Return (X, Y) of the center of cell containing provided text 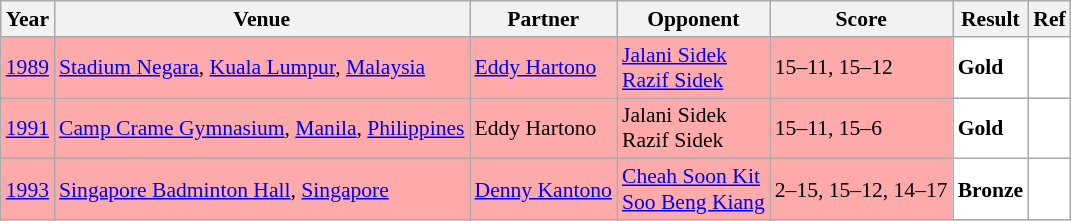
Camp Crame Gymnasium, Manila, Philippines (262, 128)
15–11, 15–12 (862, 68)
Cheah Soon Kit Soo Beng Kiang (694, 190)
Result (991, 19)
Singapore Badminton Hall, Singapore (262, 190)
2–15, 15–12, 14–17 (862, 190)
Bronze (991, 190)
1989 (28, 68)
Partner (544, 19)
Ref (1049, 19)
Venue (262, 19)
Year (28, 19)
15–11, 15–6 (862, 128)
Stadium Negara, Kuala Lumpur, Malaysia (262, 68)
Opponent (694, 19)
Denny Kantono (544, 190)
Score (862, 19)
1991 (28, 128)
1993 (28, 190)
